Locate the cell with the specified text and output its [x, y] center coordinate. 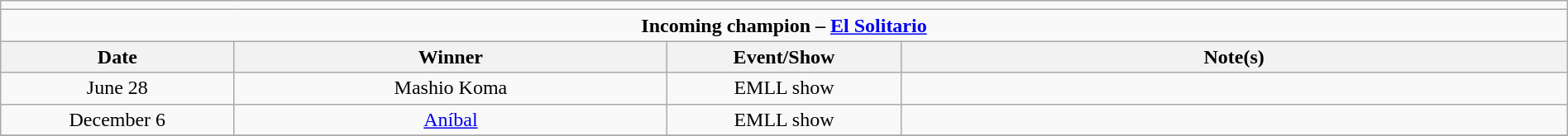
Date [117, 57]
Aníbal [451, 120]
Incoming champion – El Solitario [784, 26]
Note(s) [1234, 57]
December 6 [117, 120]
Mashio Koma [451, 88]
Winner [451, 57]
June 28 [117, 88]
Event/Show [784, 57]
